Capture the cell that displays the provided text and extract its (X, Y) central coordinate. 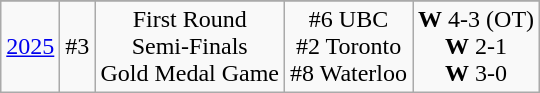
#3 (78, 47)
#6 UBC#2 Toronto#8 Waterloo (349, 47)
W 4-3 (OT)W 2-1W 3-0 (476, 47)
First RoundSemi-FinalsGold Medal Game (190, 47)
2025 (30, 47)
